Identify which cell holds the provided text, then report its (X, Y) central coordinate. 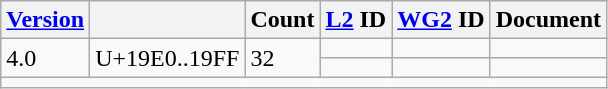
Version (46, 20)
Count (282, 20)
U+19E0..19FF (168, 58)
32 (282, 58)
L2 ID (356, 20)
Document (548, 20)
4.0 (46, 58)
WG2 ID (441, 20)
